Identify which cell holds the provided text, then report its (X, Y) central coordinate. 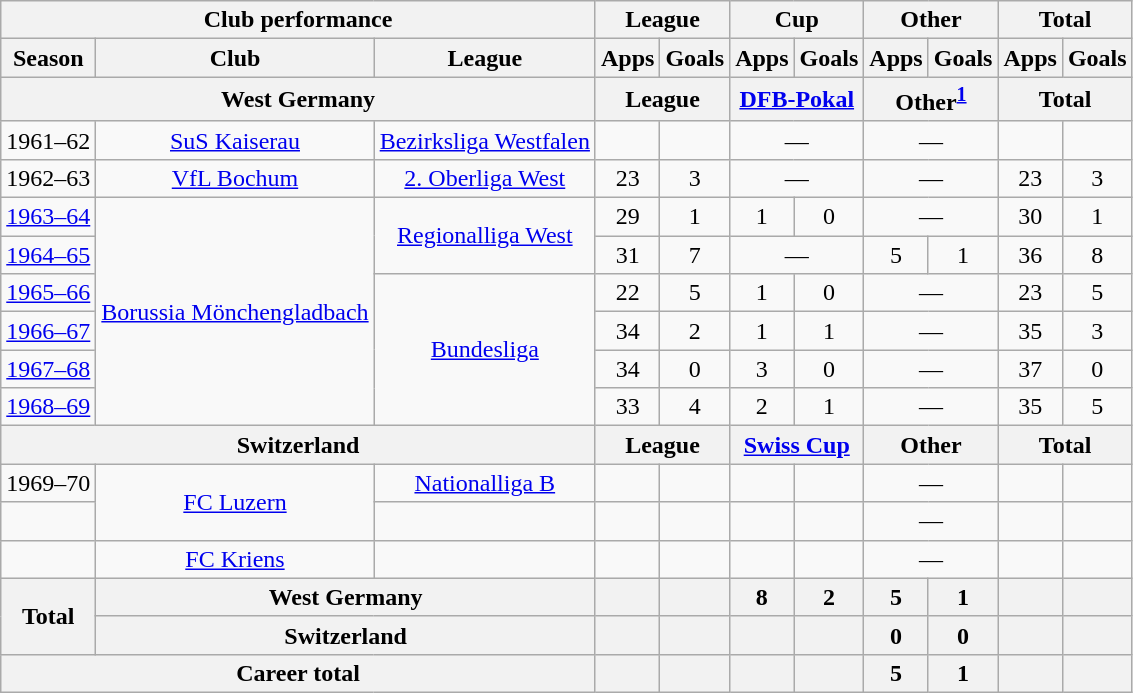
29 (627, 217)
1963–64 (48, 217)
Bundesliga (484, 350)
Season (48, 58)
DFB-Pokal (797, 100)
37 (1030, 369)
FC Luzern (235, 502)
1962–63 (48, 178)
VfL Bochum (235, 178)
1969–70 (48, 483)
Career total (298, 673)
1968–69 (48, 407)
7 (695, 255)
1961–62 (48, 140)
2. Oberliga West (484, 178)
Borussia Mönchengladbach (235, 312)
Bezirksliga Westfalen (484, 140)
30 (1030, 217)
33 (627, 407)
Nationalliga B (484, 483)
1967–68 (48, 369)
1964–65 (48, 255)
SuS Kaiserau (235, 140)
36 (1030, 255)
Cup (797, 20)
4 (695, 407)
FC Kriens (235, 559)
Club (235, 58)
31 (627, 255)
1965–66 (48, 293)
Club performance (298, 20)
Swiss Cup (797, 445)
Other1 (931, 100)
Regionalliga West (484, 236)
22 (627, 293)
1966–67 (48, 331)
